For the text-containing cell, return its midpoint in [X, Y] coordinate format. 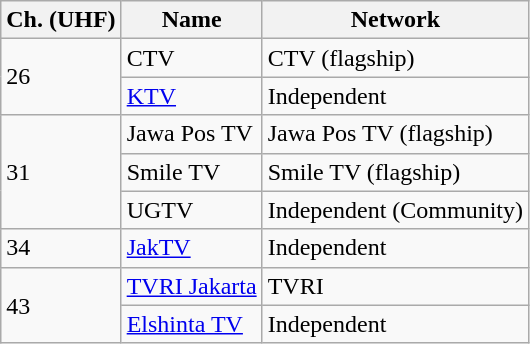
31 [61, 172]
Jawa Pos TV [192, 134]
43 [61, 305]
Jawa Pos TV (flagship) [395, 134]
Elshinta TV [192, 324]
KTV [192, 96]
UGTV [192, 210]
34 [61, 248]
Smile TV (flagship) [395, 172]
Independent (Community) [395, 210]
Ch. (UHF) [61, 20]
26 [61, 77]
JakTV [192, 248]
Name [192, 20]
TVRI Jakarta [192, 286]
CTV (flagship) [395, 58]
CTV [192, 58]
TVRI [395, 286]
Network [395, 20]
Smile TV [192, 172]
